Return [x, y] of the center of cell containing provided text 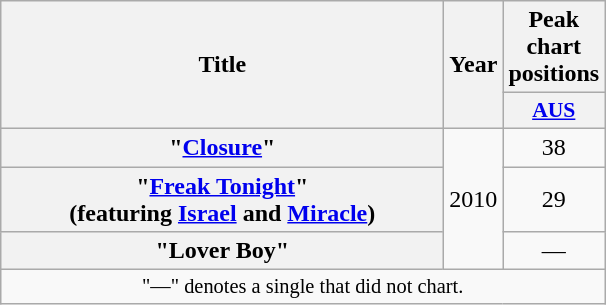
38 [554, 147]
"Closure" [222, 147]
"—" denotes a single that did not chart. [303, 287]
2010 [474, 198]
29 [554, 198]
Year [474, 65]
"Freak Tonight"(featuring Israel and Miracle) [222, 198]
"Lover Boy" [222, 251]
Title [222, 65]
AUS [554, 111]
Peak chart positions [554, 47]
— [554, 251]
